Capture the cell that displays the provided text and extract its [x, y] central coordinate. 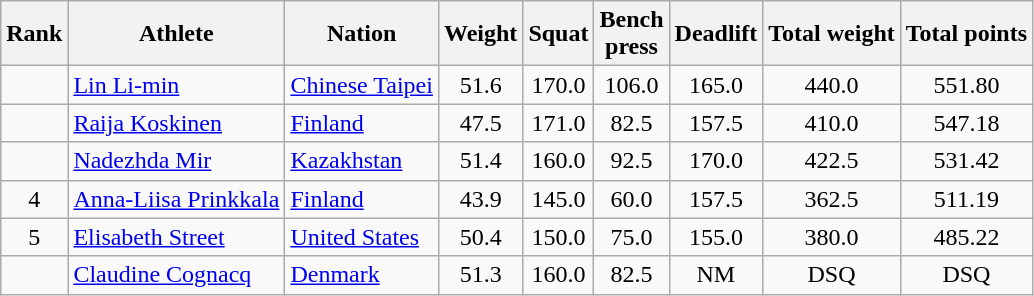
171.0 [558, 123]
440.0 [832, 85]
4 [34, 199]
92.5 [632, 161]
165.0 [716, 85]
75.0 [632, 237]
145.0 [558, 199]
60.0 [632, 199]
155.0 [716, 237]
Weight [480, 34]
Nadezhda Mir [176, 161]
511.19 [966, 199]
531.42 [966, 161]
106.0 [632, 85]
Total weight [832, 34]
47.5 [480, 123]
51.6 [480, 85]
547.18 [966, 123]
Raija Koskinen [176, 123]
Chinese Taipei [362, 85]
Squat [558, 34]
380.0 [832, 237]
Denmark [362, 275]
Benchpress [632, 34]
485.22 [966, 237]
Rank [34, 34]
410.0 [832, 123]
United States [362, 237]
362.5 [832, 199]
150.0 [558, 237]
NM [716, 275]
Nation [362, 34]
Claudine Cognacq [176, 275]
Lin Li-min [176, 85]
Athlete [176, 34]
Elisabeth Street [176, 237]
43.9 [480, 199]
551.80 [966, 85]
Anna-Liisa Prinkkala [176, 199]
51.3 [480, 275]
422.5 [832, 161]
Total points [966, 34]
50.4 [480, 237]
5 [34, 237]
51.4 [480, 161]
Deadlift [716, 34]
Kazakhstan [362, 161]
